Scan for the cell matching the given text and deliver its [X, Y] coordinate at center. 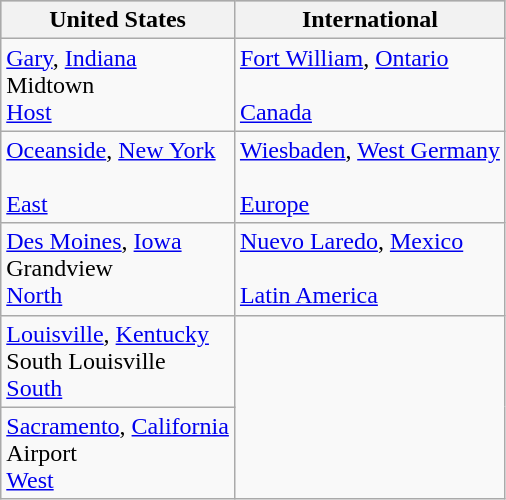
Louisville, KentuckySouth LouisvilleSouth [118, 361]
International [370, 20]
Nuevo Laredo, MexicoLatin America [370, 269]
Des Moines, IowaGrandviewNorth [118, 269]
Sacramento, CaliforniaAirportWest [118, 453]
Wiesbaden, West GermanyEurope [370, 177]
Oceanside, New YorkEast [118, 177]
United States [118, 20]
Gary, IndianaMidtownHost [118, 85]
Fort William, OntarioCanada [370, 85]
